Return (x, y) of the center of cell containing provided text 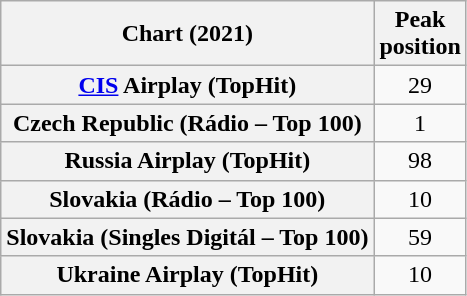
Ukraine Airplay (TopHit) (188, 275)
Czech Republic (Rádio – Top 100) (188, 123)
1 (420, 123)
Chart (2021) (188, 34)
Slovakia (Rádio – Top 100) (188, 199)
59 (420, 237)
Russia Airplay (TopHit) (188, 161)
98 (420, 161)
Peakposition (420, 34)
CIS Airplay (TopHit) (188, 85)
Slovakia (Singles Digitál – Top 100) (188, 237)
29 (420, 85)
